Find where the given text appears and provide that cell's center as [x, y] coordinate. 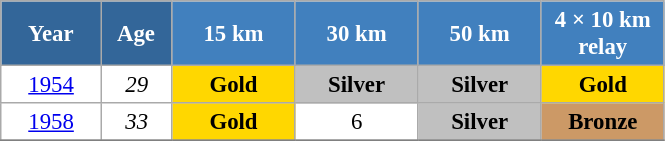
33 [136, 122]
50 km [480, 34]
Bronze [602, 122]
1958 [52, 122]
4 × 10 km relay [602, 34]
1954 [52, 85]
Year [52, 34]
30 km [356, 34]
15 km [234, 34]
6 [356, 122]
Age [136, 34]
29 [136, 85]
